Extract the (x, y) coordinate from the center of the cell holding the provided text.  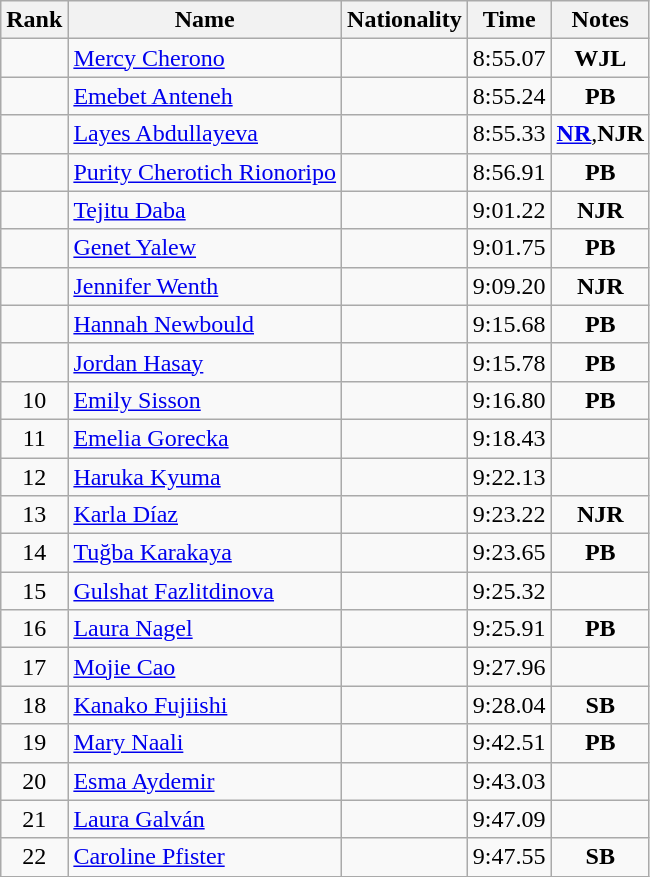
Genet Yalew (205, 248)
21 (34, 819)
8:56.91 (509, 172)
Gulshat Fazlitdinova (205, 591)
9:27.96 (509, 667)
15 (34, 591)
8:55.24 (509, 96)
Tuğba Karakaya (205, 553)
Esma Aydemir (205, 781)
11 (34, 438)
Kanako Fujiishi (205, 705)
Purity Cherotich Rionoripo (205, 172)
9:01.75 (509, 248)
Rank (34, 20)
9:25.32 (509, 591)
19 (34, 743)
10 (34, 400)
Tejitu Daba (205, 210)
Notes (600, 20)
13 (34, 515)
Time (509, 20)
17 (34, 667)
9:22.13 (509, 477)
Mary Naali (205, 743)
Laura Nagel (205, 629)
12 (34, 477)
9:15.68 (509, 324)
Mercy Cherono (205, 58)
Nationality (405, 20)
NR,NJR (600, 134)
8:55.07 (509, 58)
Laura Galván (205, 819)
9:01.22 (509, 210)
Mojie Cao (205, 667)
WJL (600, 58)
Emebet Anteneh (205, 96)
9:28.04 (509, 705)
Caroline Pfister (205, 857)
18 (34, 705)
9:25.91 (509, 629)
9:23.22 (509, 515)
Layes Abdullayeva (205, 134)
Karla Díaz (205, 515)
Jordan Hasay (205, 362)
9:15.78 (509, 362)
Hannah Newbould (205, 324)
8:55.33 (509, 134)
9:42.51 (509, 743)
Name (205, 20)
9:18.43 (509, 438)
9:47.09 (509, 819)
9:09.20 (509, 286)
Jennifer Wenth (205, 286)
22 (34, 857)
20 (34, 781)
Emily Sisson (205, 400)
Emelia Gorecka (205, 438)
9:43.03 (509, 781)
14 (34, 553)
Haruka Kyuma (205, 477)
9:23.65 (509, 553)
9:16.80 (509, 400)
16 (34, 629)
9:47.55 (509, 857)
